Pinpoint the cell where the given text exists, returning its (x, y) midpoint coordinate. 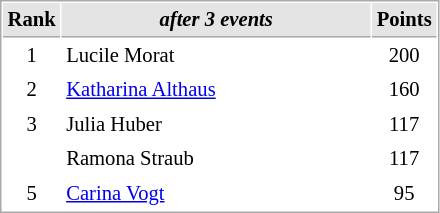
3 (32, 124)
Julia Huber (216, 124)
Katharina Althaus (216, 90)
160 (404, 90)
95 (404, 194)
Ramona Straub (216, 158)
Points (404, 20)
Lucile Morat (216, 56)
200 (404, 56)
after 3 events (216, 20)
2 (32, 90)
Rank (32, 20)
Carina Vogt (216, 194)
1 (32, 56)
5 (32, 194)
